Locate the cell with the specified text and output its (x, y) center coordinate. 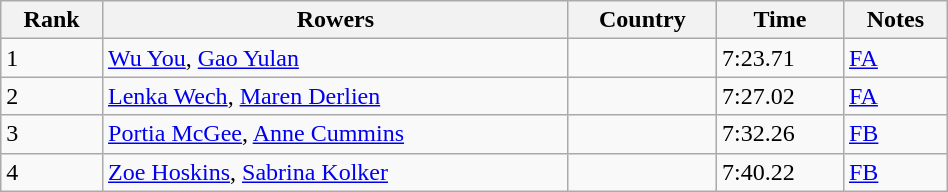
Notes (895, 20)
7:32.26 (780, 134)
2 (52, 96)
Wu You, Gao Yulan (336, 58)
7:27.02 (780, 96)
3 (52, 134)
Rowers (336, 20)
Zoe Hoskins, Sabrina Kolker (336, 172)
7:40.22 (780, 172)
Country (642, 20)
Lenka Wech, Maren Derlien (336, 96)
1 (52, 58)
Portia McGee, Anne Cummins (336, 134)
7:23.71 (780, 58)
Rank (52, 20)
4 (52, 172)
Time (780, 20)
